Provide the (X, Y) coordinate of the cell's center where the given text is located.  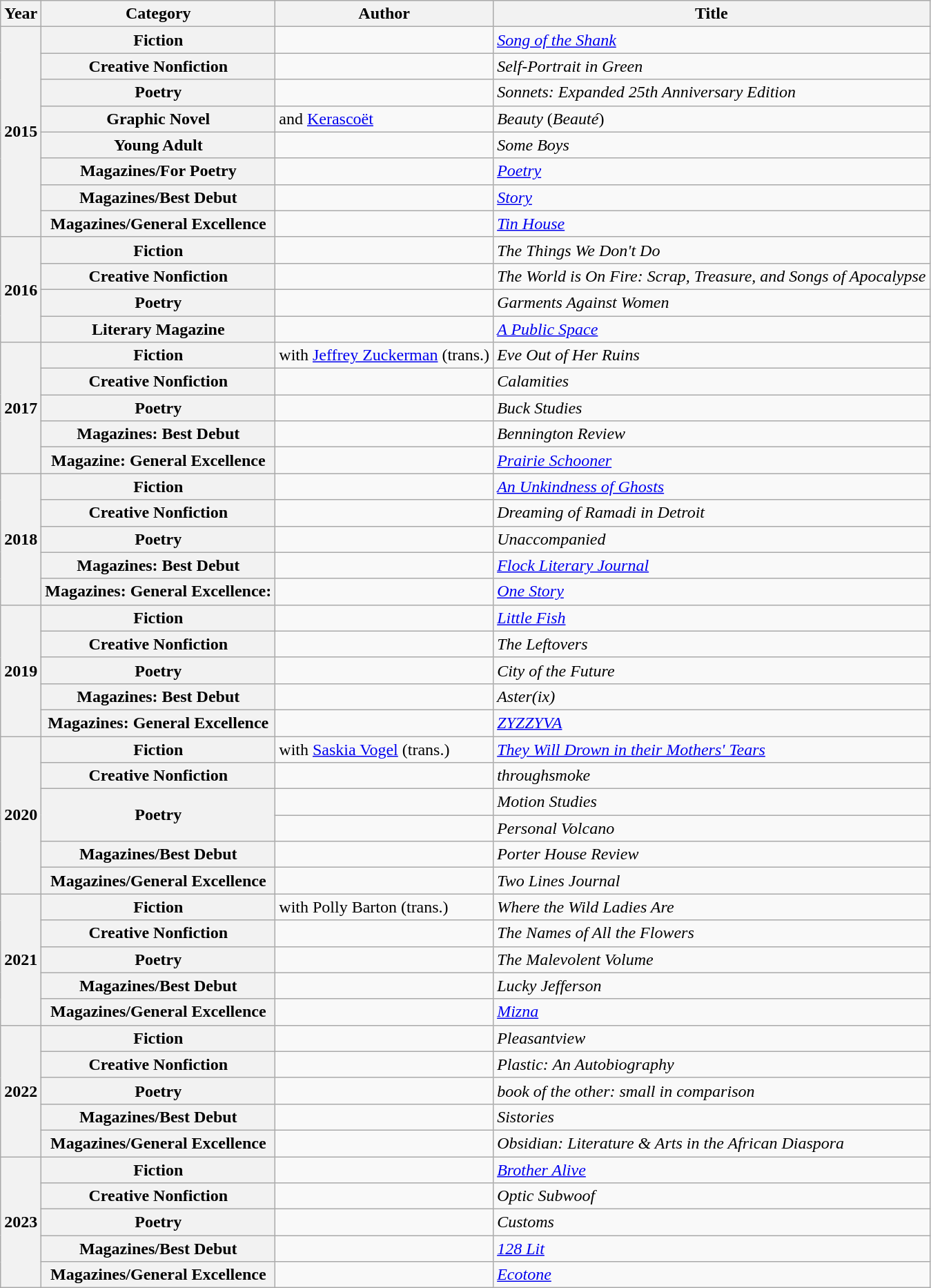
2017 (21, 408)
The Things We Don't Do (712, 250)
Obsidian: Literature & Arts in the African Diaspora (712, 1143)
with Jeffrey Zuckerman (trans.) (384, 355)
2020 (21, 814)
Self-Portrait in Green (712, 66)
Lucky Jefferson (712, 986)
Sonnets: Expanded 25th Anniversary Edition (712, 92)
2015 (21, 132)
2018 (21, 539)
Author (384, 14)
Flock Literary Journal (712, 565)
Sistories (712, 1117)
Mizna (712, 1012)
Brother Alive (712, 1170)
Aster(ix) (712, 696)
Porter House Review (712, 855)
Young Adult (159, 145)
Magazines: General Excellence (159, 723)
City of the Future (712, 670)
throughsmoke (712, 776)
Prairie Schooner (712, 460)
128 Lit (712, 1249)
Customs (712, 1222)
with Saskia Vogel (trans.) (384, 749)
Title (712, 14)
Graphic Novel (159, 119)
Literary Magazine (159, 329)
The Malevolent Volume (712, 959)
A Public Space (712, 329)
Plastic: An Autobiography (712, 1064)
The World is On Fire: Scrap, Treasure, and Songs of Apocalypse (712, 276)
Little Fish (712, 618)
Eve Out of Her Ruins (712, 355)
2022 (21, 1091)
2023 (21, 1222)
Pleasantview (712, 1038)
2021 (21, 959)
2019 (21, 670)
Calamities (712, 382)
Magazine: General Excellence (159, 460)
with Polly Barton (trans.) (384, 907)
Personal Volcano (712, 828)
Magazines/For Poetry (159, 171)
An Unkindness of Ghosts (712, 487)
The Names of All the Flowers (712, 933)
Motion Studies (712, 802)
One Story (712, 592)
Two Lines Journal (712, 881)
Year (21, 14)
The Leftovers (712, 644)
Buck Studies (712, 408)
Beauty (Beauté) (712, 119)
Optic Subwoof (712, 1196)
Category (159, 14)
They Will Drown in their Mothers' Tears (712, 749)
Garments Against Women (712, 302)
Magazines: General Excellence: (159, 592)
Unaccompanied (712, 539)
Dreaming of Ramadi in Detroit (712, 513)
2016 (21, 289)
Song of the Shank (712, 40)
book of the other: small in comparison (712, 1091)
ZYZZYVA (712, 723)
Bennington Review (712, 434)
Where the Wild Ladies Are (712, 907)
Tin House (712, 224)
Some Boys (712, 145)
Story (712, 197)
Ecotone (712, 1275)
and Kerascoët (384, 119)
